For the text-containing cell, return its midpoint in [X, Y] coordinate format. 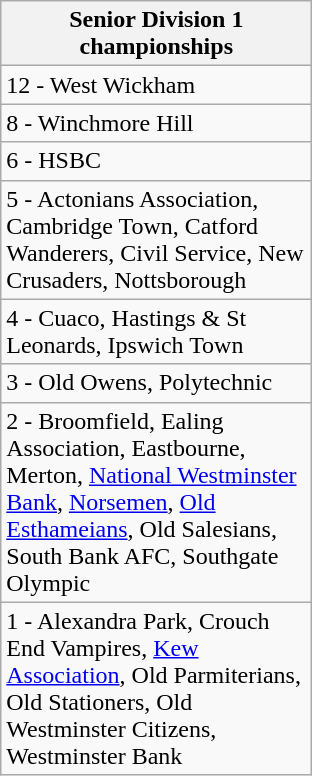
12 - West Wickham [156, 85]
6 - HSBC [156, 161]
1 - Alexandra Park, Crouch End Vampires, Kew Association, Old Parmiterians, Old Stationers, Old Westminster Citizens, Westminster Bank [156, 688]
5 - Actonians Association, Cambridge Town, Catford Wanderers, Civil Service, New Crusaders, Nottsborough [156, 240]
8 - Winchmore Hill [156, 123]
4 - Cuaco, Hastings & St Leonards, Ipswich Town [156, 332]
Senior Division 1 championships [156, 34]
3 - Old Owens, Polytechnic [156, 383]
